Extract the (x, y) coordinate from the center of the cell holding the provided text.  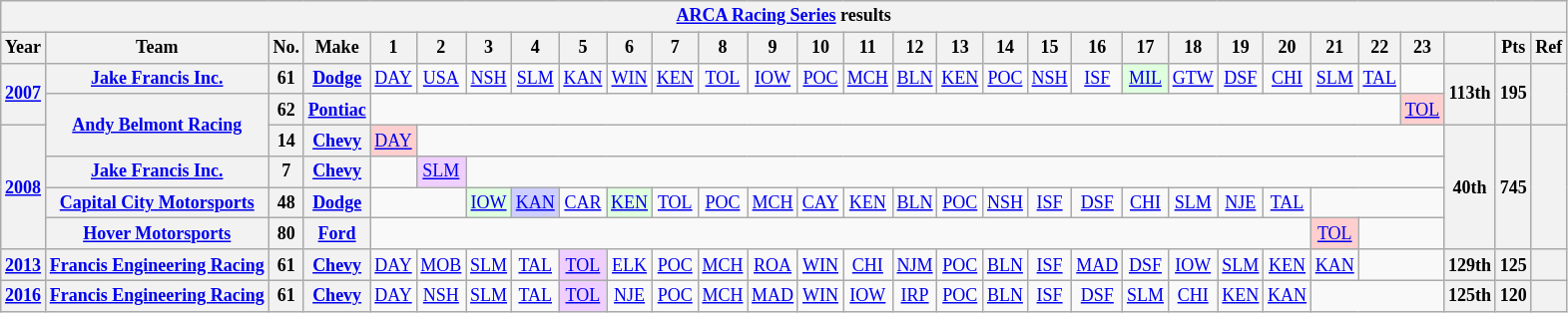
18 (1193, 48)
3 (489, 48)
GTW (1193, 78)
MOB (441, 265)
Hover Motorsports (157, 233)
Capital City Motorsports (157, 203)
5 (583, 48)
40th (1470, 187)
ARCA Racing Series results (784, 16)
8 (723, 48)
Andy Belmont Racing (157, 125)
Ref (1549, 48)
IRP (914, 295)
6 (630, 48)
48 (285, 203)
745 (1513, 187)
2 (441, 48)
12 (914, 48)
USA (441, 78)
Team (157, 48)
129th (1470, 265)
20 (1288, 48)
ROA (773, 265)
4 (535, 48)
2016 (24, 295)
62 (285, 110)
9 (773, 48)
80 (285, 233)
2007 (24, 94)
ELK (630, 265)
1 (393, 48)
CAY (820, 203)
NJM (914, 265)
MIL (1146, 78)
Ford (337, 233)
2013 (24, 265)
17 (1146, 48)
21 (1334, 48)
113th (1470, 94)
Year (24, 48)
195 (1513, 94)
15 (1050, 48)
2008 (24, 187)
11 (867, 48)
10 (820, 48)
Make (337, 48)
Pontiac (337, 110)
CAR (583, 203)
120 (1513, 295)
125 (1513, 265)
Pts (1513, 48)
22 (1379, 48)
125th (1470, 295)
13 (960, 48)
No. (285, 48)
16 (1098, 48)
23 (1421, 48)
19 (1241, 48)
